Pinpoint the cell where the given text exists, returning its [x, y] midpoint coordinate. 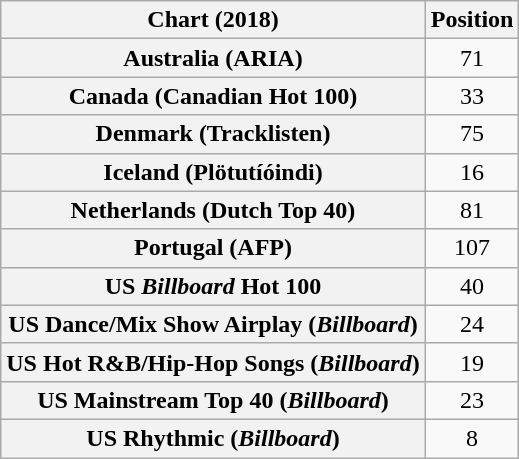
75 [472, 134]
81 [472, 210]
16 [472, 172]
US Rhythmic (Billboard) [213, 438]
19 [472, 362]
Position [472, 20]
8 [472, 438]
Denmark (Tracklisten) [213, 134]
Iceland (Plötutíóindi) [213, 172]
Canada (Canadian Hot 100) [213, 96]
33 [472, 96]
US Hot R&B/Hip-Hop Songs (Billboard) [213, 362]
US Dance/Mix Show Airplay (Billboard) [213, 324]
24 [472, 324]
71 [472, 58]
40 [472, 286]
Portugal (AFP) [213, 248]
US Billboard Hot 100 [213, 286]
23 [472, 400]
Chart (2018) [213, 20]
107 [472, 248]
US Mainstream Top 40 (Billboard) [213, 400]
Australia (ARIA) [213, 58]
Netherlands (Dutch Top 40) [213, 210]
